Find where the given text appears and provide that cell's center as (x, y) coordinate. 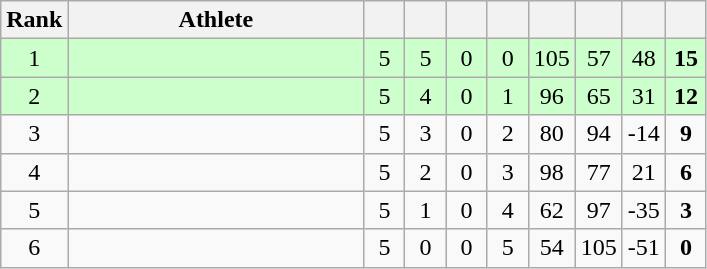
21 (644, 172)
94 (598, 134)
96 (552, 96)
9 (686, 134)
48 (644, 58)
57 (598, 58)
65 (598, 96)
80 (552, 134)
98 (552, 172)
31 (644, 96)
12 (686, 96)
97 (598, 210)
-35 (644, 210)
-14 (644, 134)
77 (598, 172)
62 (552, 210)
Rank (34, 20)
Athlete (216, 20)
15 (686, 58)
54 (552, 248)
-51 (644, 248)
